Return the [x, y] coordinate for the center point of the cell that contains the specified text.  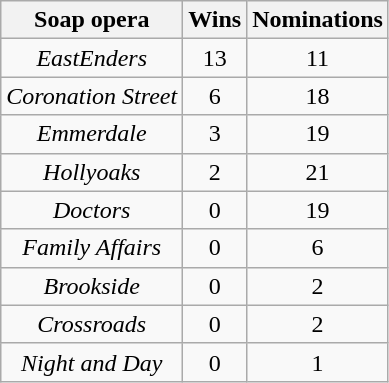
11 [318, 58]
EastEnders [92, 58]
3 [215, 134]
Nominations [318, 20]
Brookside [92, 286]
Night and Day [92, 362]
Coronation Street [92, 96]
Family Affairs [92, 248]
Wins [215, 20]
21 [318, 172]
18 [318, 96]
Soap opera [92, 20]
1 [318, 362]
13 [215, 58]
Crossroads [92, 324]
Emmerdale [92, 134]
Hollyoaks [92, 172]
Doctors [92, 210]
